Search for the cell housing the specified text and yield its [X, Y] center coordinate. 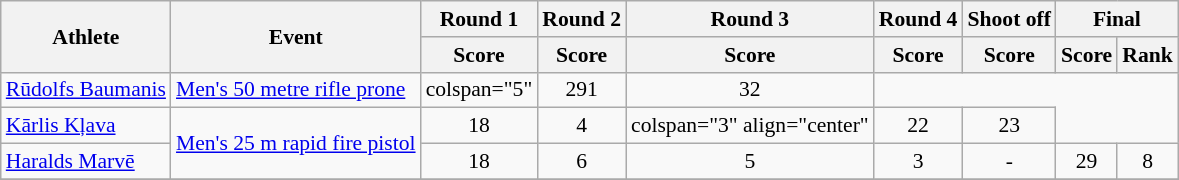
32 [750, 90]
Shoot off [1008, 19]
Rūdolfs Baumanis [86, 90]
291 [582, 90]
Athlete [86, 36]
23 [1008, 126]
Round 3 [750, 19]
Haralds Marvē [86, 162]
Round 2 [582, 19]
Men's 50 metre rifle prone [296, 90]
Final [1117, 19]
29 [1086, 162]
colspan="3" align="center" [750, 126]
8 [1148, 162]
Rank [1148, 55]
6 [582, 162]
3 [918, 162]
5 [750, 162]
- [1008, 162]
Event [296, 36]
Round 4 [918, 19]
Round 1 [480, 19]
22 [918, 126]
Kārlis Kļava [86, 126]
colspan="5" [480, 90]
Men's 25 m rapid fire pistol [296, 144]
4 [582, 126]
